Find where the given text appears and provide that cell's center as (x, y) coordinate. 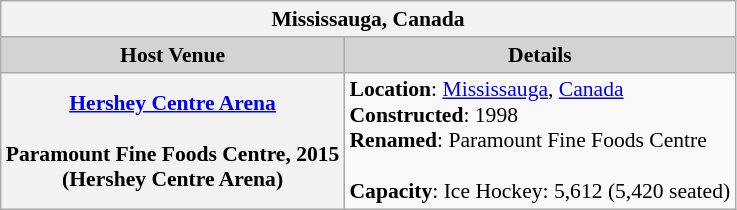
Location: Mississauga, CanadaConstructed: 1998Renamed: Paramount Fine Foods CentreCapacity: Ice Hockey: 5,612 (5,420 seated)⁣ (540, 141)
Details (540, 55)
Hershey Centre ArenaParamount Fine Foods Centre, 2015(Hershey Centre Arena) (173, 141)
Mississauga, Canada (368, 19)
Host Venue (173, 55)
